Identify which cell holds the provided text, then report its (x, y) central coordinate. 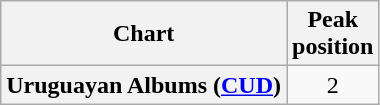
Uruguayan Albums (CUD) (144, 85)
Chart (144, 34)
Peakposition (333, 34)
2 (333, 85)
